Output the [x, y] coordinate of the center of the cell containing the given text.  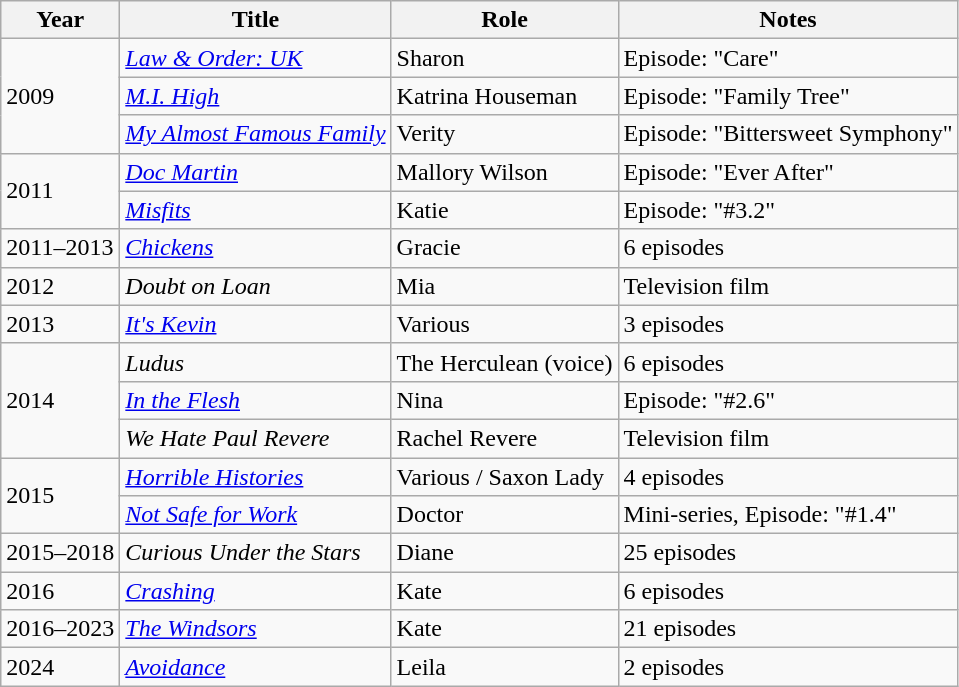
2 episodes [788, 667]
2016–2023 [60, 629]
2015 [60, 496]
Horrible Histories [256, 477]
Leila [504, 667]
Avoidance [256, 667]
2015–2018 [60, 553]
Year [60, 20]
Title [256, 20]
2024 [60, 667]
Sharon [504, 58]
Diane [504, 553]
The Windsors [256, 629]
2009 [60, 96]
Misfits [256, 210]
Curious Under the Stars [256, 553]
Doubt on Loan [256, 286]
Episode: "#2.6" [788, 400]
Mini-series, Episode: "#1.4" [788, 515]
Katie [504, 210]
Crashing [256, 591]
25 episodes [788, 553]
Not Safe for Work [256, 515]
2014 [60, 400]
2016 [60, 591]
Episode: "#3.2" [788, 210]
Chickens [256, 248]
Episode: "Care" [788, 58]
2013 [60, 324]
In the Flesh [256, 400]
Notes [788, 20]
My Almost Famous Family [256, 134]
Nina [504, 400]
Doc Martin [256, 172]
We Hate Paul Revere [256, 438]
Episode: "Family Tree" [788, 96]
Verity [504, 134]
3 episodes [788, 324]
It's Kevin [256, 324]
Gracie [504, 248]
4 episodes [788, 477]
Doctor [504, 515]
Rachel Revere [504, 438]
Various [504, 324]
Mallory Wilson [504, 172]
2011 [60, 191]
21 episodes [788, 629]
Episode: "Ever After" [788, 172]
Katrina Houseman [504, 96]
Role [504, 20]
Episode: "Bittersweet Symphony" [788, 134]
Mia [504, 286]
The Herculean (voice) [504, 362]
2011–2013 [60, 248]
Ludus [256, 362]
Law & Order: UK [256, 58]
2012 [60, 286]
M.I. High [256, 96]
Various / Saxon Lady [504, 477]
